From the cell containing the given text, extract its center point as [X, Y] coordinate. 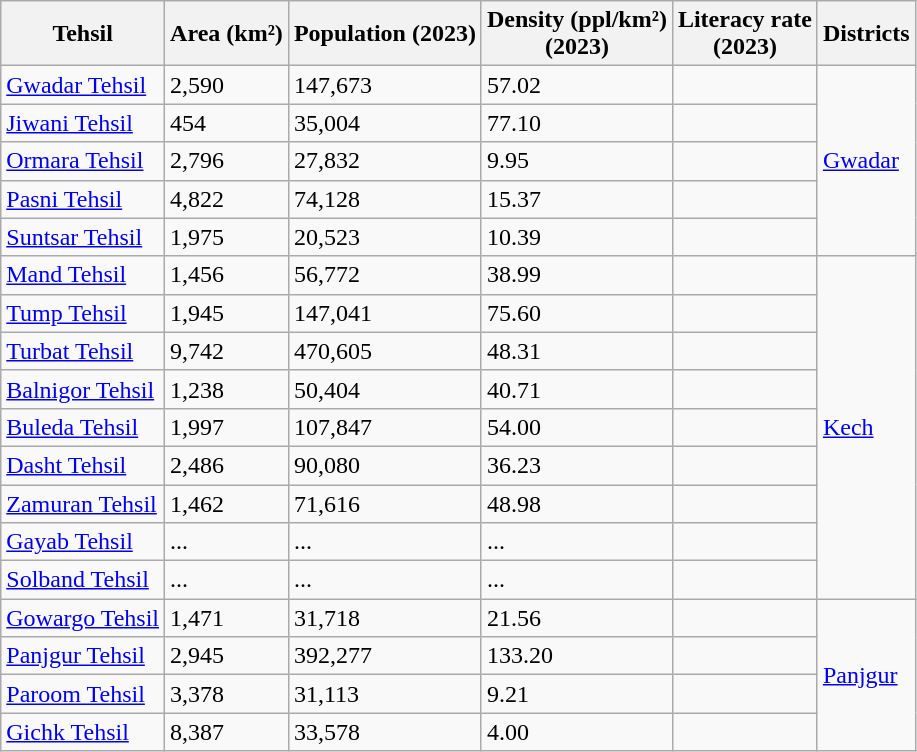
1,462 [227, 503]
8,387 [227, 732]
9,742 [227, 351]
147,673 [384, 85]
21.56 [576, 618]
Gwadar Tehsil [83, 85]
Balnigor Tehsil [83, 389]
74,128 [384, 199]
50,404 [384, 389]
Districts [866, 34]
48.31 [576, 351]
Population (2023) [384, 34]
Solband Tehsil [83, 580]
20,523 [384, 237]
Pasni Tehsil [83, 199]
Literacy rate(2023) [744, 34]
2,590 [227, 85]
Gichk Tehsil [83, 732]
75.60 [576, 313]
4.00 [576, 732]
Kech [866, 428]
9.21 [576, 694]
36.23 [576, 465]
31,113 [384, 694]
392,277 [384, 656]
15.37 [576, 199]
1,238 [227, 389]
107,847 [384, 427]
1,997 [227, 427]
Panjgur Tehsil [83, 656]
9.95 [576, 161]
Tump Tehsil [83, 313]
Gwadar [866, 161]
54.00 [576, 427]
2,945 [227, 656]
71,616 [384, 503]
Panjgur [866, 675]
35,004 [384, 123]
90,080 [384, 465]
56,772 [384, 275]
Gayab Tehsil [83, 542]
31,718 [384, 618]
147,041 [384, 313]
1,975 [227, 237]
33,578 [384, 732]
48.98 [576, 503]
27,832 [384, 161]
1,945 [227, 313]
Mand Tehsil [83, 275]
Suntsar Tehsil [83, 237]
Buleda Tehsil [83, 427]
Density (ppl/km²)(2023) [576, 34]
77.10 [576, 123]
Area (km²) [227, 34]
1,471 [227, 618]
57.02 [576, 85]
133.20 [576, 656]
Tehsil [83, 34]
40.71 [576, 389]
2,486 [227, 465]
2,796 [227, 161]
454 [227, 123]
4,822 [227, 199]
470,605 [384, 351]
10.39 [576, 237]
1,456 [227, 275]
Paroom Tehsil [83, 694]
38.99 [576, 275]
Dasht Tehsil [83, 465]
Turbat Tehsil [83, 351]
3,378 [227, 694]
Jiwani Tehsil [83, 123]
Zamuran Tehsil [83, 503]
Gowargo Tehsil [83, 618]
Ormara Tehsil [83, 161]
